Determine the [x, y] coordinate at the center of the cell enclosing the given text.  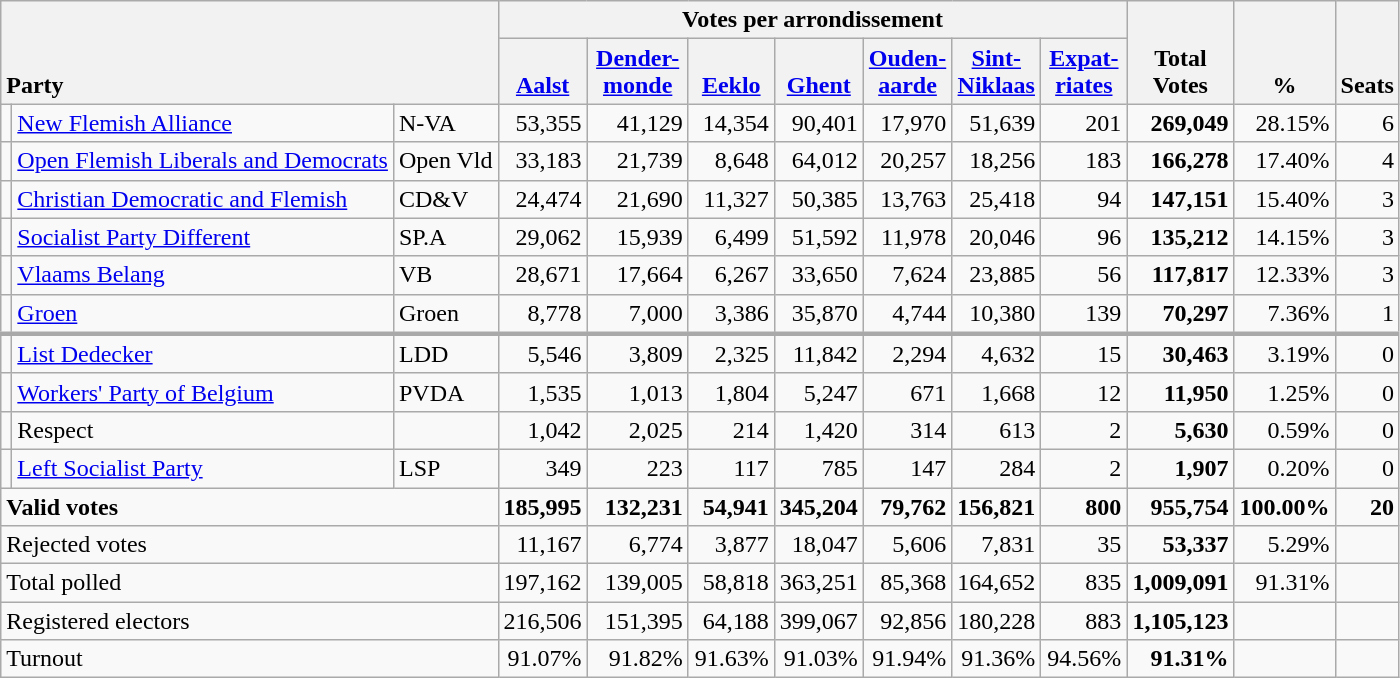
197,162 [542, 583]
800 [1084, 507]
30,463 [1180, 354]
New Flemish Alliance [203, 123]
28.15% [1284, 123]
6,267 [731, 275]
96 [1084, 237]
28,671 [542, 275]
24,474 [542, 199]
151,395 [638, 621]
166,278 [1180, 161]
91.07% [542, 659]
N-VA [446, 123]
LSP [446, 468]
29,062 [542, 237]
1,804 [731, 392]
PVDA [446, 392]
Left Socialist Party [203, 468]
11,978 [907, 237]
7,831 [996, 545]
6 [1367, 123]
8,648 [731, 161]
284 [996, 468]
90,401 [818, 123]
25,418 [996, 199]
Ghent [818, 72]
0.20% [1284, 468]
835 [1084, 583]
Dender- monde [638, 72]
53,355 [542, 123]
183 [1084, 161]
3,877 [731, 545]
94.56% [1084, 659]
Registered electors [250, 621]
139,005 [638, 583]
50,385 [818, 199]
214 [731, 430]
Rejected votes [250, 545]
4 [1367, 161]
785 [818, 468]
4,632 [996, 354]
Aalst [542, 72]
79,762 [907, 507]
35 [1084, 545]
1 [1367, 314]
5,247 [818, 392]
955,754 [1180, 507]
Sint-Niklaas [996, 72]
7.36% [1284, 314]
147 [907, 468]
70,297 [1180, 314]
58,818 [731, 583]
11,167 [542, 545]
349 [542, 468]
Party [250, 52]
314 [907, 430]
5,630 [1180, 430]
5,546 [542, 354]
Valid votes [250, 507]
Vlaams Belang [203, 275]
41,129 [638, 123]
17.40% [1284, 161]
132,231 [638, 507]
1,042 [542, 430]
15 [1084, 354]
91.94% [907, 659]
Christian Democratic and Flemish [203, 199]
2,294 [907, 354]
53,337 [1180, 545]
56 [1084, 275]
0.59% [1284, 430]
156,821 [996, 507]
883 [1084, 621]
85,368 [907, 583]
1,907 [1180, 468]
12.33% [1284, 275]
11,950 [1180, 392]
Workers' Party of Belgium [203, 392]
11,327 [731, 199]
64,188 [731, 621]
21,690 [638, 199]
51,639 [996, 123]
94 [1084, 199]
10,380 [996, 314]
Votes per arrondissement [812, 20]
3,386 [731, 314]
117 [731, 468]
Total polled [250, 583]
17,664 [638, 275]
Open Vld [446, 161]
216,506 [542, 621]
35,870 [818, 314]
1,105,123 [1180, 621]
54,941 [731, 507]
18,256 [996, 161]
CD&V [446, 199]
2,325 [731, 354]
17,970 [907, 123]
64,012 [818, 161]
15,939 [638, 237]
91.63% [731, 659]
92,856 [907, 621]
7,000 [638, 314]
13,763 [907, 199]
117,817 [1180, 275]
164,652 [996, 583]
1,009,091 [1180, 583]
613 [996, 430]
Total Votes [1180, 52]
1,013 [638, 392]
51,592 [818, 237]
135,212 [1180, 237]
20,046 [996, 237]
7,624 [907, 275]
SP.A [446, 237]
21,739 [638, 161]
Turnout [250, 659]
1,535 [542, 392]
2,025 [638, 430]
8,778 [542, 314]
399,067 [818, 621]
11,842 [818, 354]
14,354 [731, 123]
139 [1084, 314]
20 [1367, 507]
671 [907, 392]
23,885 [996, 275]
14.15% [1284, 237]
20,257 [907, 161]
1,668 [996, 392]
147,151 [1180, 199]
345,204 [818, 507]
4,744 [907, 314]
91.03% [818, 659]
3.19% [1284, 354]
363,251 [818, 583]
3,809 [638, 354]
201 [1084, 123]
91.36% [996, 659]
33,183 [542, 161]
269,049 [1180, 123]
6,774 [638, 545]
Socialist Party Different [203, 237]
185,995 [542, 507]
Respect [203, 430]
6,499 [731, 237]
VB [446, 275]
223 [638, 468]
5,606 [907, 545]
LDD [446, 354]
5.29% [1284, 545]
% [1284, 52]
1.25% [1284, 392]
33,650 [818, 275]
100.00% [1284, 507]
12 [1084, 392]
180,228 [996, 621]
15.40% [1284, 199]
Open Flemish Liberals and Democrats [203, 161]
Seats [1367, 52]
Eeklo [731, 72]
18,047 [818, 545]
Ouden- aarde [907, 72]
1,420 [818, 430]
List Dedecker [203, 354]
91.82% [638, 659]
Expat- riates [1084, 72]
